Locate the cell with the specified text and output its (x, y) center coordinate. 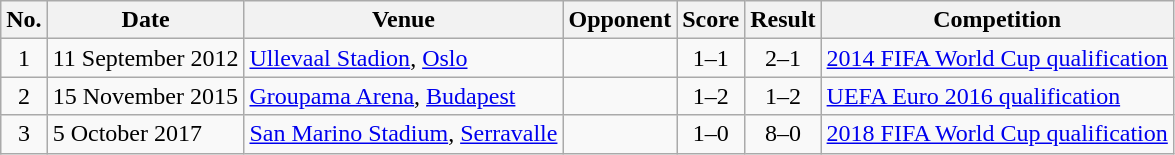
2014 FIFA World Cup qualification (997, 58)
2 (24, 96)
3 (24, 134)
15 November 2015 (146, 96)
No. (24, 20)
5 October 2017 (146, 134)
Score (711, 20)
Ullevaal Stadion, Oslo (404, 58)
1–1 (711, 58)
Date (146, 20)
1 (24, 58)
San Marino Stadium, Serravalle (404, 134)
Result (783, 20)
2–1 (783, 58)
Opponent (620, 20)
8–0 (783, 134)
Competition (997, 20)
Venue (404, 20)
UEFA Euro 2016 qualification (997, 96)
Groupama Arena, Budapest (404, 96)
1–0 (711, 134)
11 September 2012 (146, 58)
2018 FIFA World Cup qualification (997, 134)
